Determine the (X, Y) coordinate at the center of the cell enclosing the given text.  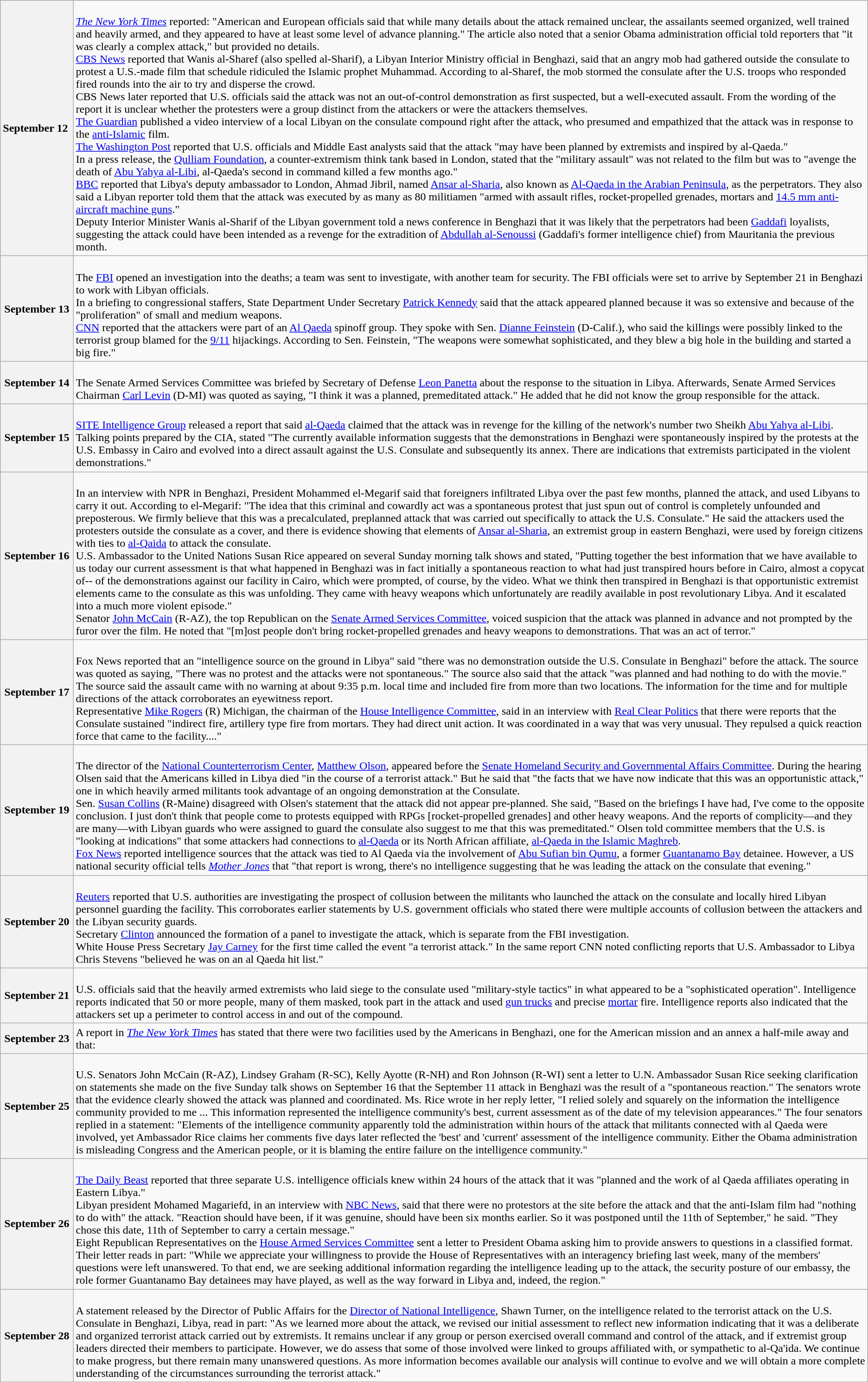
September 15 (37, 438)
September 14 (37, 383)
September 25 (37, 1106)
September 12 (37, 128)
September 17 (37, 692)
September 26 (37, 1223)
September 23 (37, 1038)
September 20 (37, 921)
September 21 (37, 995)
September 28 (37, 1336)
September 19 (37, 810)
September 16 (37, 556)
September 13 (37, 309)
